Return the [X, Y] coordinate for the center point of the cell that contains the specified text.  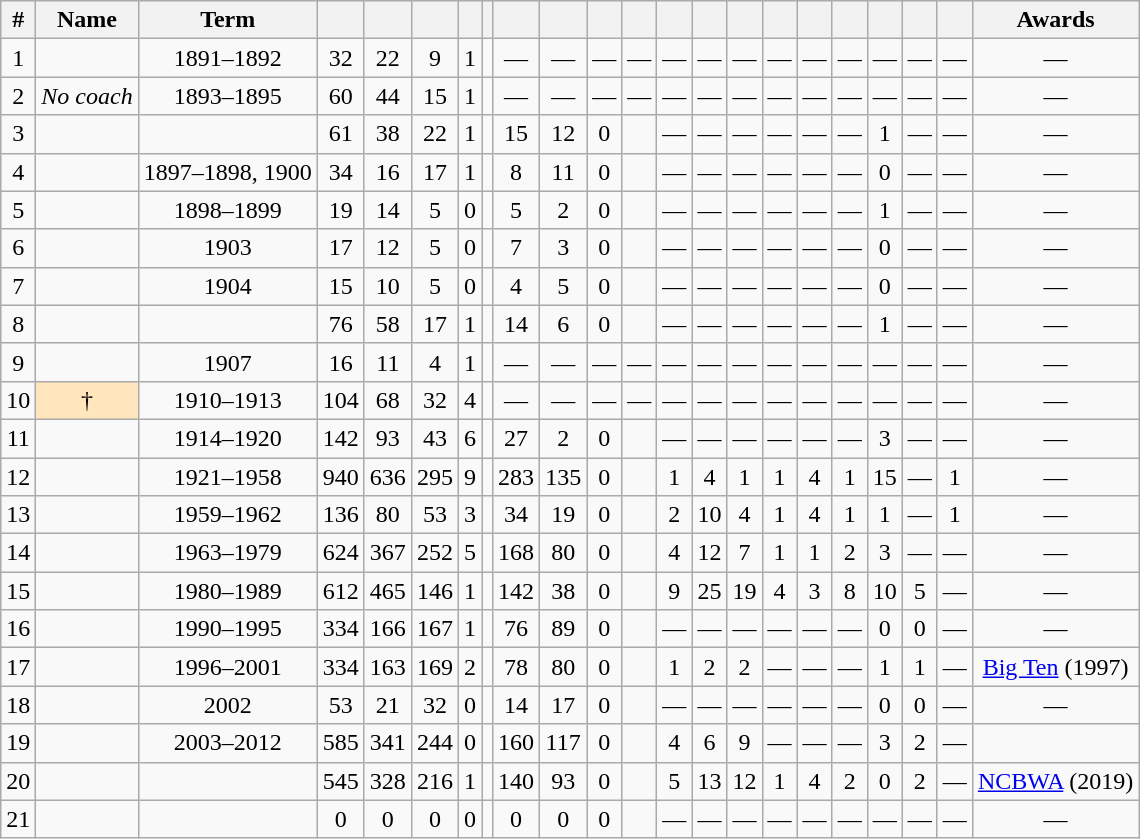
328 [388, 781]
140 [516, 781]
Name [87, 20]
244 [434, 743]
160 [516, 743]
1904 [228, 286]
27 [516, 438]
78 [516, 667]
20 [18, 781]
1910–1913 [228, 400]
367 [388, 553]
1907 [228, 362]
1996–2001 [228, 667]
283 [516, 477]
216 [434, 781]
636 [388, 477]
Awards [1055, 20]
167 [434, 629]
146 [434, 591]
1893–1895 [228, 96]
68 [388, 400]
166 [388, 629]
341 [388, 743]
60 [340, 96]
2002 [228, 705]
58 [388, 324]
545 [340, 781]
# [18, 20]
135 [564, 477]
465 [388, 591]
No coach [87, 96]
1897–1898, 1900 [228, 172]
163 [388, 667]
43 [434, 438]
1990–1995 [228, 629]
136 [340, 515]
Big Ten (1997) [1055, 667]
2003–2012 [228, 743]
940 [340, 477]
104 [340, 400]
Term [228, 20]
1980–1989 [228, 591]
1903 [228, 248]
44 [388, 96]
89 [564, 629]
NCBWA (2019) [1055, 781]
1891–1892 [228, 58]
117 [564, 743]
169 [434, 667]
1959–1962 [228, 515]
252 [434, 553]
† [87, 400]
624 [340, 553]
61 [340, 134]
1963–1979 [228, 553]
612 [340, 591]
168 [516, 553]
585 [340, 743]
25 [710, 591]
18 [18, 705]
1914–1920 [228, 438]
295 [434, 477]
1921–1958 [228, 477]
1898–1899 [228, 210]
